Provide the (x, y) coordinate of the cell's center where the given text is located.  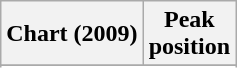
Peakposition (189, 34)
Chart (2009) (72, 34)
